Return the [x, y] coordinate for the center point of the cell that contains the specified text.  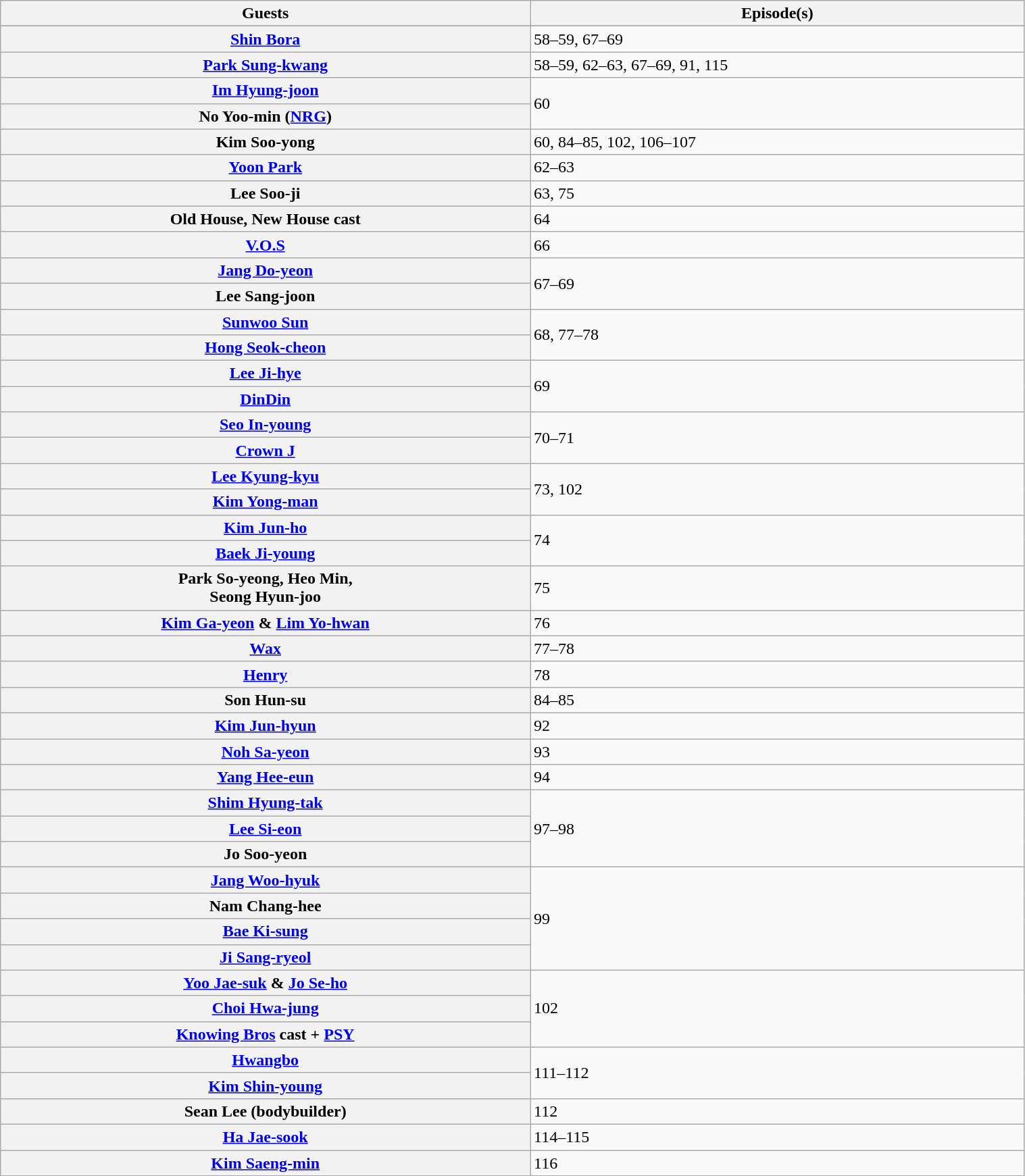
Shim Hyung-tak [266, 803]
Knowing Bros cast + PSY [266, 1034]
Yoo Jae-suk & Jo Se-ho [266, 983]
Son Hun-su [266, 700]
V.O.S [266, 245]
63, 75 [777, 193]
69 [777, 386]
111–112 [777, 1073]
70–71 [777, 438]
Hwangbo [266, 1060]
Hong Seok-cheon [266, 348]
112 [777, 1111]
Episode(s) [777, 14]
62–63 [777, 168]
76 [777, 623]
Jang Woo-hyuk [266, 880]
Baek Ji-young [266, 553]
74 [777, 540]
Henry [266, 674]
92 [777, 725]
58–59, 67–69 [777, 39]
Kim Ga-yeon & Lim Yo-hwan [266, 623]
Crown J [266, 451]
Park Sung-kwang [266, 65]
78 [777, 674]
Sunwoo Sun [266, 322]
60, 84–85, 102, 106–107 [777, 142]
Lee Si-eon [266, 829]
Im Hyung-joon [266, 91]
102 [777, 1008]
73, 102 [777, 489]
Shin Bora [266, 39]
Kim Yong-man [266, 502]
Seo In-young [266, 425]
97–98 [777, 829]
Yoon Park [266, 168]
Yang Hee-eun [266, 777]
DinDin [266, 399]
66 [777, 245]
67–69 [777, 283]
64 [777, 219]
93 [777, 752]
Ha Jae-sook [266, 1137]
Lee Soo-ji [266, 193]
Kim Jun-ho [266, 528]
Nam Chang-hee [266, 906]
Kim Jun-hyun [266, 725]
114–115 [777, 1137]
Jang Do-yeon [266, 270]
Noh Sa-yeon [266, 752]
Kim Saeng-min [266, 1162]
Ji Sang-ryeol [266, 957]
84–85 [777, 700]
Old House, New House cast [266, 219]
99 [777, 919]
75 [777, 588]
60 [777, 103]
Lee Ji-hye [266, 374]
No Yoo-min (NRG) [266, 116]
94 [777, 777]
Park So-yeong, Heo Min, Seong Hyun-joo [266, 588]
Wax [266, 648]
68, 77–78 [777, 335]
Sean Lee (bodybuilder) [266, 1111]
Choi Hwa-jung [266, 1008]
Lee Sang-joon [266, 296]
Jo Soo-yeon [266, 854]
Bae Ki-sung [266, 931]
Kim Soo-yong [266, 142]
77–78 [777, 648]
Lee Kyung-kyu [266, 476]
Kim Shin-young [266, 1085]
Guests [266, 14]
116 [777, 1162]
58–59, 62–63, 67–69, 91, 115 [777, 65]
